Output the [X, Y] coordinate of the center of the cell containing the given text.  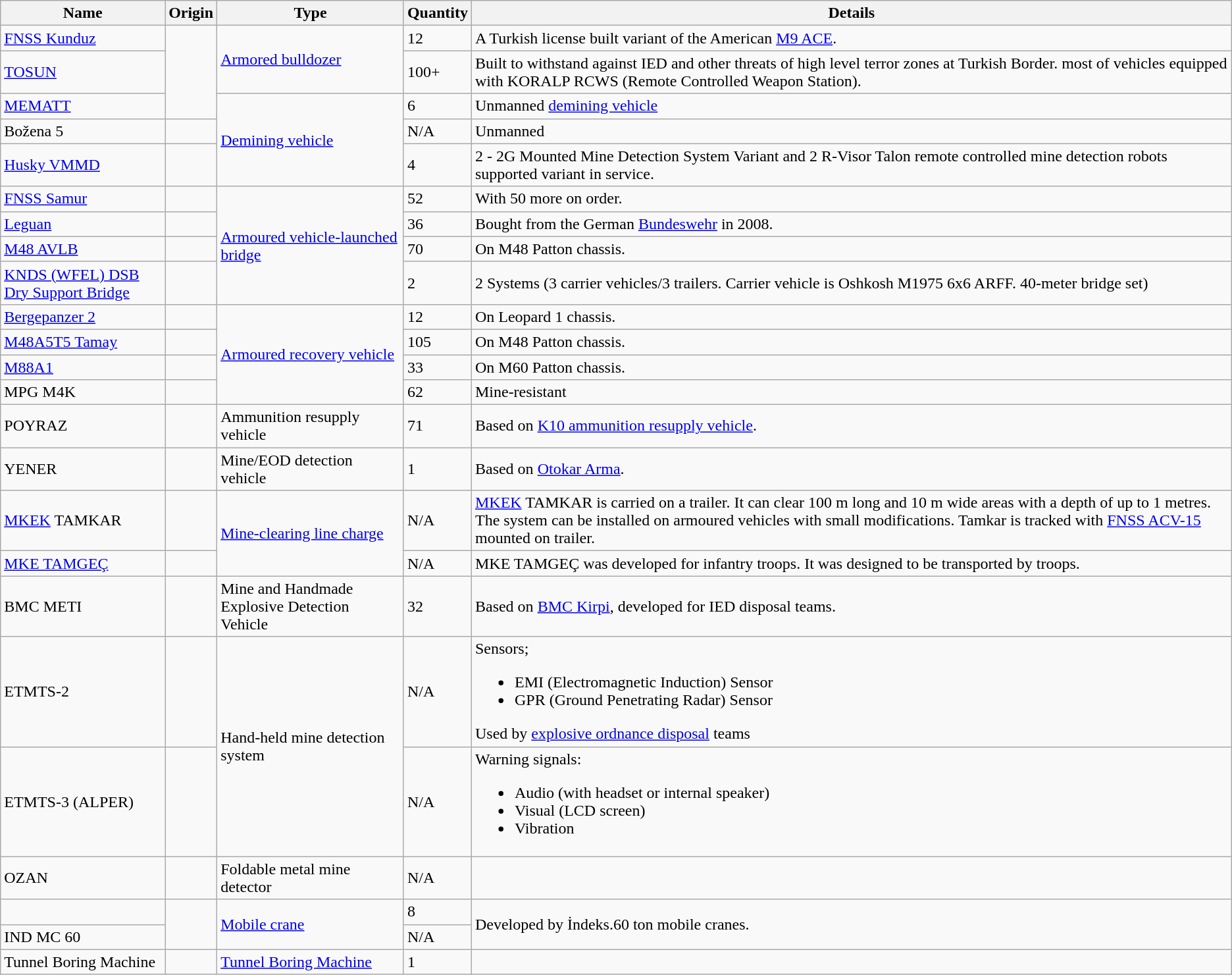
Božena 5 [83, 131]
Husky VMMD [83, 165]
On M60 Patton chassis. [852, 367]
OZAN [83, 878]
Origin [191, 13]
Based on Otokar Arma. [852, 469]
Demining vehicle [311, 140]
36 [437, 224]
Name [83, 13]
Sensors;EMI (Electromagnetic Induction) SensorGPR (Ground Penetrating Radar) SensorUsed by explosive ordnance disposal teams [852, 691]
On Leopard 1 chassis. [852, 317]
ETMTS-3 (ALPER) [83, 802]
100+ [437, 72]
Armored bulldozer [311, 59]
Details [852, 13]
Quantity [437, 13]
KNDS (WFEL) DSB Dry Support Bridge [83, 283]
6 [437, 106]
8 [437, 912]
BMC METI [83, 606]
Based on K10 ammunition resupply vehicle. [852, 427]
Unmanned [852, 131]
Leguan [83, 224]
33 [437, 367]
105 [437, 342]
Ammunition resupply vehicle [311, 427]
MKE TAMGEÇ [83, 564]
TOSUN [83, 72]
Mobile crane [311, 924]
Hand-held mine detection system [311, 747]
IND MC 60 [83, 937]
With 50 more on order. [852, 199]
2 - 2G Mounted Mine Detection System Variant and 2 R-Visor Talon remote controlled mine detection robots supported variant in service. [852, 165]
Developed by İndeks.60 ton mobile cranes. [852, 924]
M88A1 [83, 367]
YENER [83, 469]
Mine-resistant [852, 392]
Foldable metal mine detector [311, 878]
Bergepanzer 2 [83, 317]
2 Systems (3 carrier vehicles/3 trailers. Carrier vehicle is Oshkosh M1975 6x6 ARFF. 40-meter bridge set) [852, 283]
M48 AVLB [83, 249]
52 [437, 199]
Armoured vehicle-launched bridge [311, 245]
62 [437, 392]
32 [437, 606]
FNSS Kunduz [83, 38]
Unmanned demining vehicle [852, 106]
Bought from the German Bundeswehr in 2008. [852, 224]
FNSS Samur [83, 199]
MKE TAMGEÇ was developed for infantry troops. It was designed to be transported by troops. [852, 564]
MPG M4K [83, 392]
Type [311, 13]
Mine-clearing line charge [311, 533]
2 [437, 283]
MKEK TAMKAR [83, 521]
A Turkish license built variant of the American M9 ACE. [852, 38]
4 [437, 165]
Based on BMC Kirpi, developed for IED disposal teams. [852, 606]
M48A5T5 Tamay [83, 342]
POYRAZ [83, 427]
Mine and Handmade Explosive Detection Vehicle [311, 606]
ETMTS-2 [83, 691]
71 [437, 427]
Armoured recovery vehicle [311, 354]
Warning signals:Audio (with headset or internal speaker)Visual (LCD screen)Vibration [852, 802]
70 [437, 249]
Mine/EOD detection vehicle [311, 469]
MEMATT [83, 106]
